Capture the cell that displays the provided text and extract its [X, Y] central coordinate. 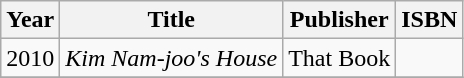
Kim Nam-joo's House [172, 58]
Title [172, 20]
Publisher [340, 20]
That Book [340, 58]
2010 [30, 58]
ISBN [430, 20]
Year [30, 20]
